Detect which cell encompasses the target text, then output its [x, y] center coordinate. 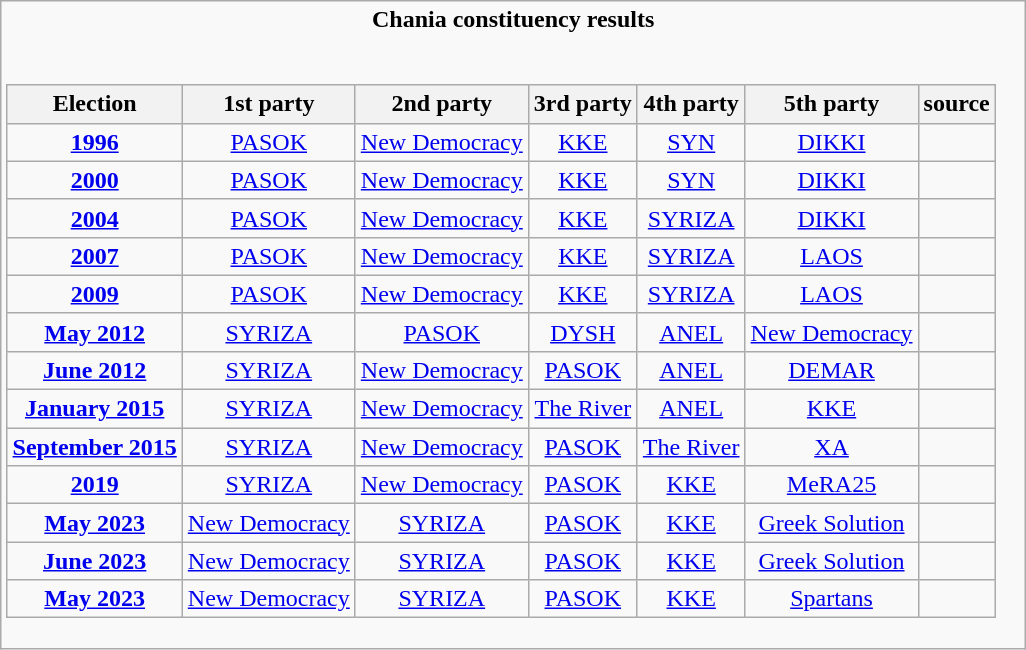
1996 [94, 142]
1st party [268, 104]
2nd party [442, 104]
3rd party [582, 104]
June 2012 [94, 370]
2004 [94, 218]
DYSH [582, 332]
2019 [94, 485]
September 2015 [94, 447]
June 2023 [94, 561]
MeRA25 [832, 485]
source [956, 104]
Election [94, 104]
May 2012 [94, 332]
5th party [832, 104]
January 2015 [94, 409]
XA [832, 447]
DEMAR [832, 370]
Spartans [832, 599]
4th party [691, 104]
2000 [94, 180]
2007 [94, 256]
2009 [94, 294]
